Locate the cell with the specified text and output its [x, y] center coordinate. 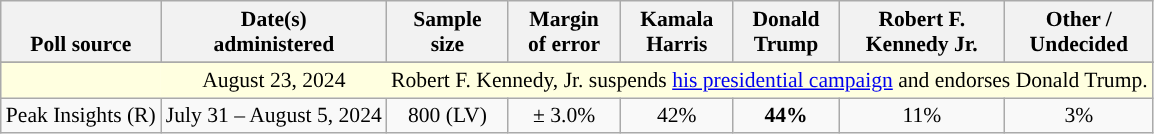
KamalaHarris [676, 32]
Robert F. Kennedy, Jr. suspends his presidential campaign and endorses Donald Trump. [770, 80]
Marginof error [564, 32]
800 (LV) [448, 116]
11% [922, 116]
44% [786, 116]
Poll source [81, 32]
3% [1079, 116]
July 31 – August 5, 2024 [274, 116]
Robert F.Kennedy Jr. [922, 32]
Date(s)administered [274, 32]
Peak Insights (R) [81, 116]
August 23, 2024 [274, 80]
Samplesize [448, 32]
Other /Undecided [1079, 32]
± 3.0% [564, 116]
DonaldTrump [786, 32]
42% [676, 116]
